Pinpoint the cell where the given text exists, returning its [x, y] midpoint coordinate. 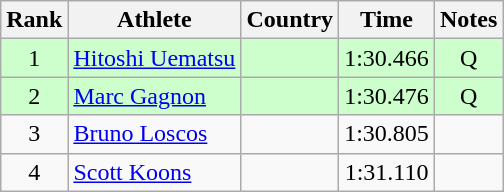
1:31.110 [387, 172]
Scott Koons [154, 172]
1 [34, 58]
Marc Gagnon [154, 96]
Time [387, 20]
Rank [34, 20]
1:30.476 [387, 96]
4 [34, 172]
Athlete [154, 20]
Bruno Loscos [154, 134]
2 [34, 96]
1:30.805 [387, 134]
3 [34, 134]
Notes [468, 20]
1:30.466 [387, 58]
Hitoshi Uematsu [154, 58]
Country [290, 20]
